Determine the (x, y) coordinate at the center of the cell enclosing the given text.  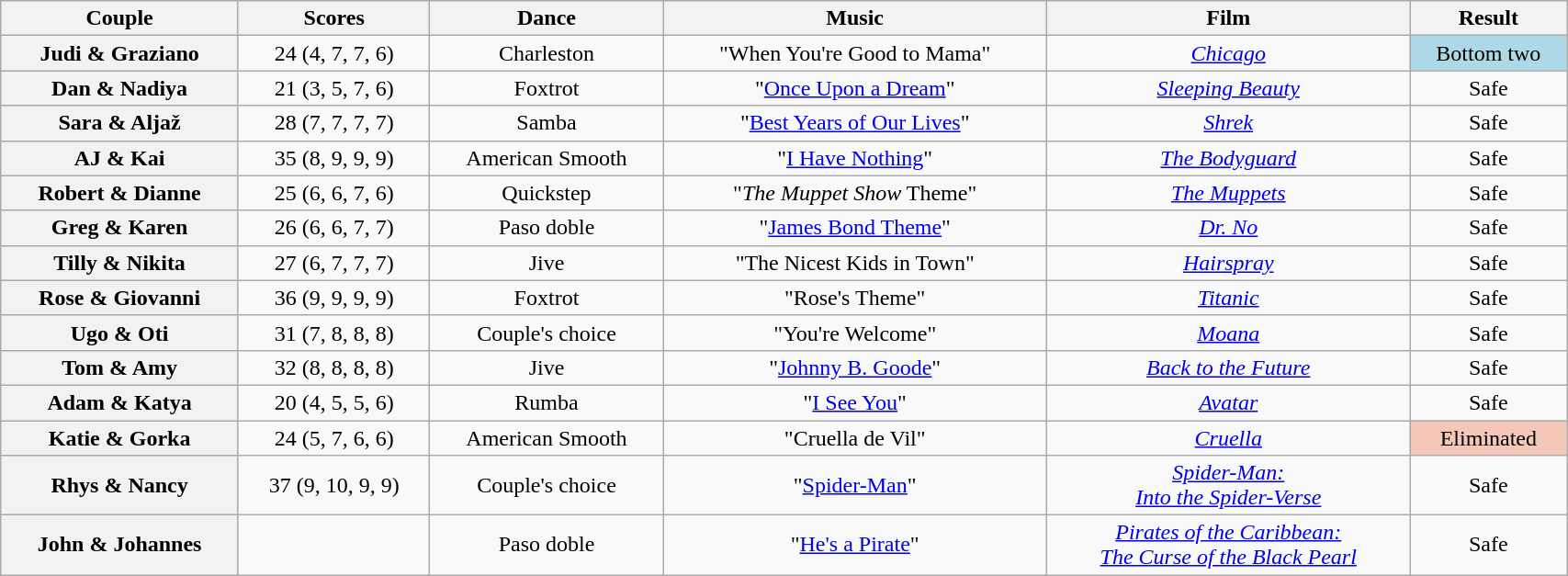
Chicago (1228, 53)
"The Muppet Show Theme" (854, 193)
Sara & Aljaž (119, 123)
Avatar (1228, 402)
"Spider-Man" (854, 485)
Greg & Karen (119, 228)
Katie & Gorka (119, 438)
Bottom two (1488, 53)
32 (8, 8, 8, 8) (334, 367)
25 (6, 6, 7, 6) (334, 193)
"Once Upon a Dream" (854, 88)
Scores (334, 18)
Moana (1228, 333)
Robert & Dianne (119, 193)
Hairspray (1228, 263)
Adam & Katya (119, 402)
Titanic (1228, 298)
Charleston (547, 53)
Couple (119, 18)
Pirates of the Caribbean:The Curse of the Black Pearl (1228, 546)
Dr. No (1228, 228)
Shrek (1228, 123)
"Best Years of Our Lives" (854, 123)
"He's a Pirate" (854, 546)
AJ & Kai (119, 158)
31 (7, 8, 8, 8) (334, 333)
24 (4, 7, 7, 6) (334, 53)
"You're Welcome" (854, 333)
Rhys & Nancy (119, 485)
Dance (547, 18)
Quickstep (547, 193)
Spider-Man:Into the Spider-Verse (1228, 485)
Cruella (1228, 438)
Tom & Amy (119, 367)
Rose & Giovanni (119, 298)
Film (1228, 18)
Eliminated (1488, 438)
Back to the Future (1228, 367)
Sleeping Beauty (1228, 88)
"Cruella de Vil" (854, 438)
The Muppets (1228, 193)
36 (9, 9, 9, 9) (334, 298)
"The Nicest Kids in Town" (854, 263)
Judi & Graziano (119, 53)
Samba (547, 123)
27 (6, 7, 7, 7) (334, 263)
"James Bond Theme" (854, 228)
The Bodyguard (1228, 158)
"Johnny B. Goode" (854, 367)
26 (6, 6, 7, 7) (334, 228)
35 (8, 9, 9, 9) (334, 158)
21 (3, 5, 7, 6) (334, 88)
Tilly & Nikita (119, 263)
"I See You" (854, 402)
37 (9, 10, 9, 9) (334, 485)
Rumba (547, 402)
Ugo & Oti (119, 333)
20 (4, 5, 5, 6) (334, 402)
24 (5, 7, 6, 6) (334, 438)
"When You're Good to Mama" (854, 53)
Music (854, 18)
"Rose's Theme" (854, 298)
28 (7, 7, 7, 7) (334, 123)
"I Have Nothing" (854, 158)
Dan & Nadiya (119, 88)
John & Johannes (119, 546)
Result (1488, 18)
